Locate the cell with the specified text and output its [X, Y] center coordinate. 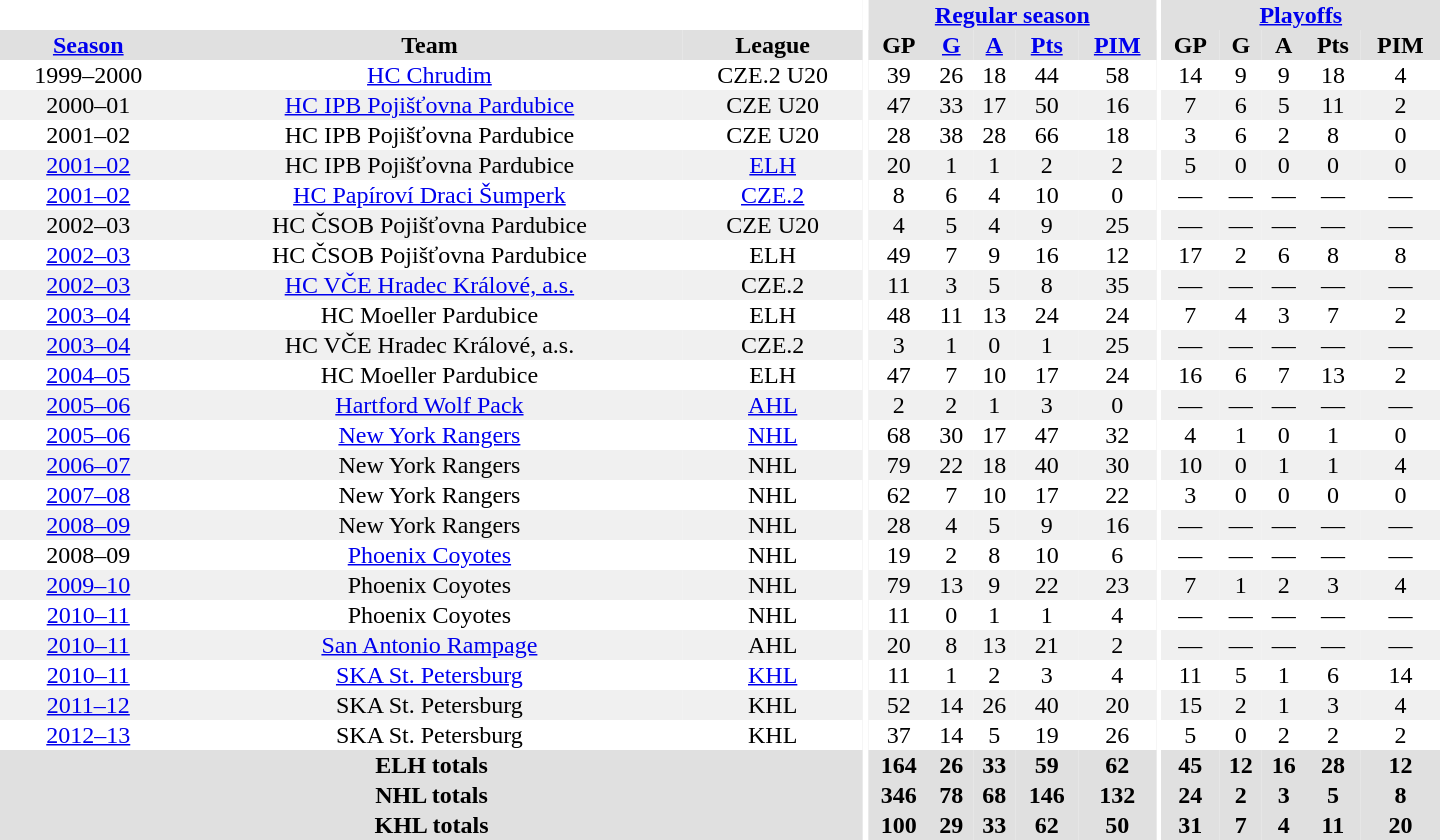
2012–13 [88, 735]
49 [899, 255]
164 [899, 765]
23 [1118, 585]
48 [899, 315]
15 [1190, 705]
League [772, 45]
Regular season [1012, 15]
Playoffs [1300, 15]
2000–01 [88, 105]
1999–2000 [88, 75]
HC Chrudim [430, 75]
78 [952, 795]
35 [1118, 285]
2004–05 [88, 375]
Team [430, 45]
KHL totals [432, 825]
100 [899, 825]
21 [1047, 645]
2009–10 [88, 585]
38 [952, 135]
39 [899, 75]
59 [1047, 765]
Hartford Wolf Pack [430, 405]
Season [88, 45]
ELH totals [432, 765]
132 [1118, 795]
CZE.2 U20 [772, 75]
31 [1190, 825]
2006–07 [88, 465]
29 [952, 825]
45 [1190, 765]
2011–12 [88, 705]
66 [1047, 135]
52 [899, 705]
HC Papíroví Draci Šumperk [430, 195]
37 [899, 735]
346 [899, 795]
146 [1047, 795]
58 [1118, 75]
NHL totals [432, 795]
2007–08 [88, 495]
44 [1047, 75]
San Antonio Rampage [430, 645]
32 [1118, 435]
